Detect which cell encompasses the target text, then output its (x, y) center coordinate. 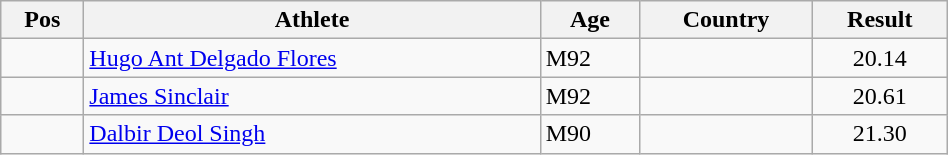
Athlete (312, 20)
James Sinclair (312, 96)
Hugo Ant Delgado Flores (312, 58)
Pos (42, 20)
Result (880, 20)
Country (726, 20)
Age (590, 20)
20.14 (880, 58)
20.61 (880, 96)
Dalbir Deol Singh (312, 134)
M90 (590, 134)
21.30 (880, 134)
